Scan for the cell matching the given text and deliver its (X, Y) coordinate at center. 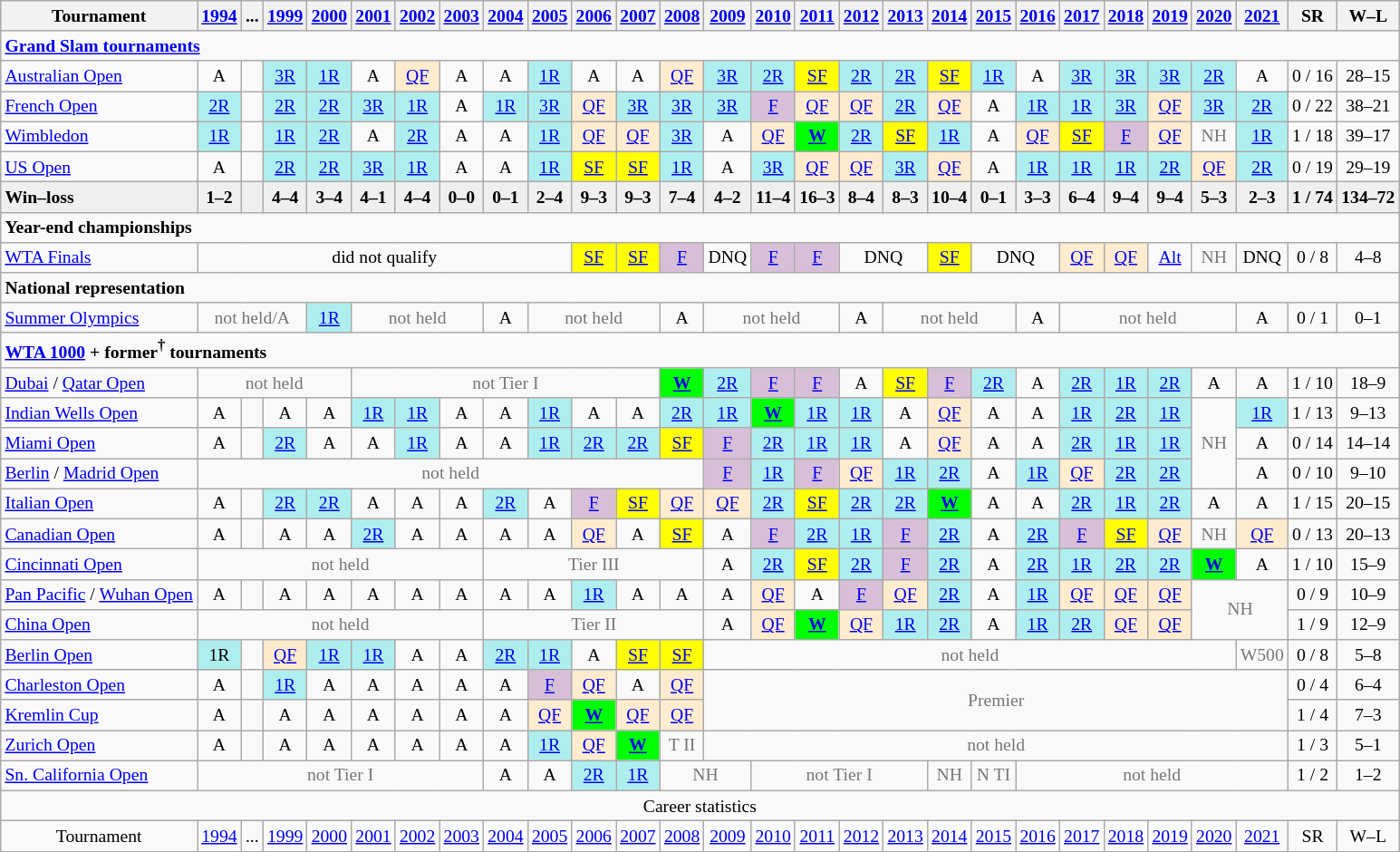
28–15 (1368, 76)
N TI (993, 776)
Canadian Open (100, 533)
Indian Wells Open (100, 413)
15–9 (1368, 564)
Berlin / Madrid Open (100, 473)
Australian Open (100, 76)
4–1 (373, 198)
Cincinnati Open (100, 564)
Summer Olympics (100, 317)
1 / 13 (1312, 413)
Zurich Open (100, 745)
4–8 (1368, 257)
0 / 14 (1312, 444)
7–3 (1368, 714)
Miami Open (100, 444)
not held/A (252, 317)
134–72 (1368, 198)
Berlin Open (100, 654)
4–2 (728, 198)
0 / 19 (1312, 167)
0 / 16 (1312, 76)
20–13 (1368, 533)
0–0 (462, 198)
National representation (700, 288)
7–4 (681, 198)
9–13 (1368, 413)
1 / 3 (1312, 745)
Win–loss (100, 198)
5–1 (1368, 745)
Tier III (594, 564)
14–14 (1368, 444)
0 / 4 (1312, 685)
1 / 15 (1312, 504)
0 / 22 (1312, 107)
29–19 (1368, 167)
1 / 9 (1312, 624)
5–3 (1214, 198)
W500 (1261, 654)
11–4 (774, 198)
38–21 (1368, 107)
0 / 1 (1312, 317)
0 / 9 (1312, 595)
T II (681, 745)
1 / 2 (1312, 776)
8–4 (861, 198)
Dubai / Qatar Open (100, 382)
0 / 10 (1312, 473)
1 / 18 (1312, 136)
Career statistics (700, 805)
Kremlin Cup (100, 714)
Alt (1171, 257)
Tier II (594, 624)
8–3 (906, 198)
2–4 (549, 198)
Italian Open (100, 504)
Year-end championships (700, 227)
9–10 (1368, 473)
18–9 (1368, 382)
3–4 (330, 198)
3–3 (1038, 198)
12–9 (1368, 624)
WTA Finals (100, 257)
Pan Pacific / Wuhan Open (100, 595)
20–15 (1368, 504)
10–4 (950, 198)
WTA 1000 + former† tournaments (700, 350)
did not qualify (384, 257)
Wimbledon (100, 136)
Charleston Open (100, 685)
2–3 (1261, 198)
10–9 (1368, 595)
1 / 74 (1312, 198)
1 / 4 (1312, 714)
39–17 (1368, 136)
16–3 (817, 198)
French Open (100, 107)
Premier (997, 700)
Grand Slam tournaments (700, 45)
0 / 13 (1312, 533)
US Open (100, 167)
China Open (100, 624)
Sn. California Open (100, 776)
5–8 (1368, 654)
